Return the (X, Y) coordinate for the center point of the cell that contains the specified text.  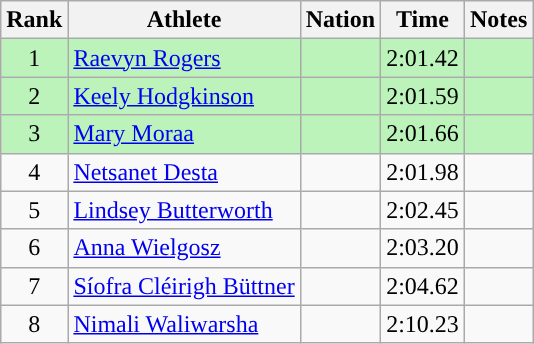
Mary Moraa (184, 134)
Síofra Cléirigh Büttner (184, 286)
Netsanet Desta (184, 172)
2:10.23 (423, 324)
Notes (498, 20)
2:01.66 (423, 134)
Anna Wielgosz (184, 248)
2:02.45 (423, 210)
Nimali Waliwarsha (184, 324)
2:01.59 (423, 96)
2:03.20 (423, 248)
4 (34, 172)
2:01.98 (423, 172)
3 (34, 134)
5 (34, 210)
2:04.62 (423, 286)
2 (34, 96)
6 (34, 248)
Nation (340, 20)
Rank (34, 20)
1 (34, 58)
Raevyn Rogers (184, 58)
Athlete (184, 20)
Keely Hodgkinson (184, 96)
8 (34, 324)
Lindsey Butterworth (184, 210)
Time (423, 20)
7 (34, 286)
2:01.42 (423, 58)
